Determine the (x, y) coordinate at the center of the cell enclosing the given text.  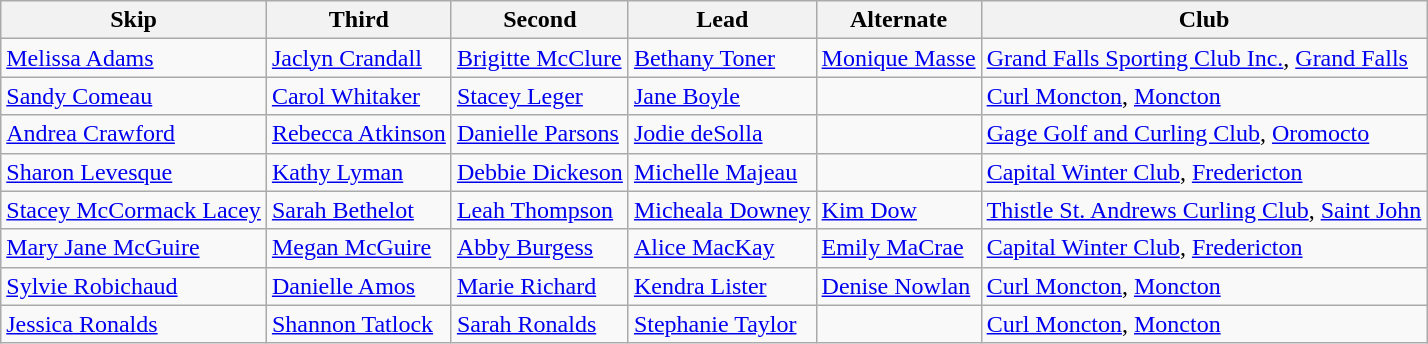
Michelle Majeau (722, 172)
Monique Masse (898, 58)
Jodie deSolla (722, 134)
Mary Jane McGuire (134, 248)
Carol Whitaker (358, 96)
Brigitte McClure (540, 58)
Stacey McCormack Lacey (134, 210)
Jane Boyle (722, 96)
Alice MacKay (722, 248)
Marie Richard (540, 286)
Stephanie Taylor (722, 324)
Gage Golf and Curling Club, Oromocto (1204, 134)
Kim Dow (898, 210)
Emily MaCrae (898, 248)
Third (358, 20)
Abby Burgess (540, 248)
Thistle St. Andrews Curling Club, Saint John (1204, 210)
Lead (722, 20)
Micheala Downey (722, 210)
Leah Thompson (540, 210)
Andrea Crawford (134, 134)
Sandy Comeau (134, 96)
Danielle Amos (358, 286)
Jessica Ronalds (134, 324)
Sharon Levesque (134, 172)
Sarah Bethelot (358, 210)
Second (540, 20)
Skip (134, 20)
Alternate (898, 20)
Denise Nowlan (898, 286)
Kathy Lyman (358, 172)
Sylvie Robichaud (134, 286)
Kendra Lister (722, 286)
Jaclyn Crandall (358, 58)
Megan McGuire (358, 248)
Melissa Adams (134, 58)
Grand Falls Sporting Club Inc., Grand Falls (1204, 58)
Sarah Ronalds (540, 324)
Rebecca Atkinson (358, 134)
Stacey Leger (540, 96)
Club (1204, 20)
Bethany Toner (722, 58)
Shannon Tatlock (358, 324)
Danielle Parsons (540, 134)
Debbie Dickeson (540, 172)
